Provide the (X, Y) coordinate of the cell's center where the given text is located.  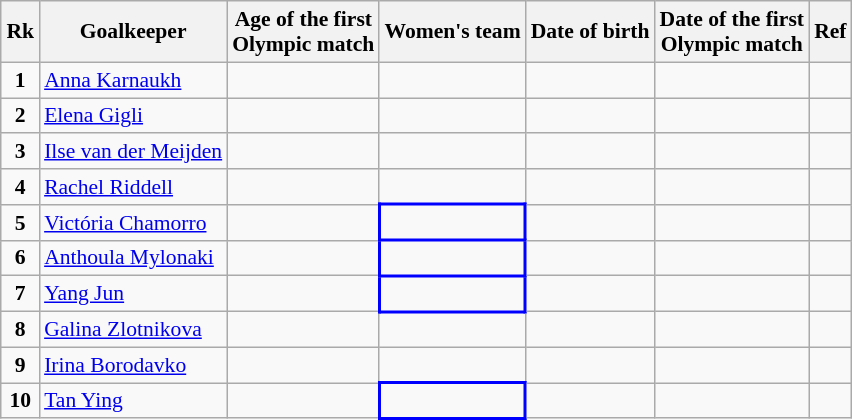
Rk (20, 32)
Anna Karnaukh (133, 80)
Galina Zlotnikova (133, 330)
Date of birth (590, 32)
Tan Ying (133, 401)
4 (20, 187)
Anthoula Mylonaki (133, 258)
Irina Borodavko (133, 365)
9 (20, 365)
Ilse van der Meijden (133, 152)
3 (20, 152)
Yang Jun (133, 294)
Ref (830, 32)
Goalkeeper (133, 32)
1 (20, 80)
Victória Chamorro (133, 223)
Rachel Riddell (133, 187)
7 (20, 294)
2 (20, 116)
Age of the firstOlympic match (303, 32)
5 (20, 223)
8 (20, 330)
10 (20, 401)
Date of the firstOlympic match (732, 32)
Elena Gigli (133, 116)
Women's team (452, 32)
6 (20, 258)
